Provide the (x, y) coordinate of the cell's center where the given text is located.  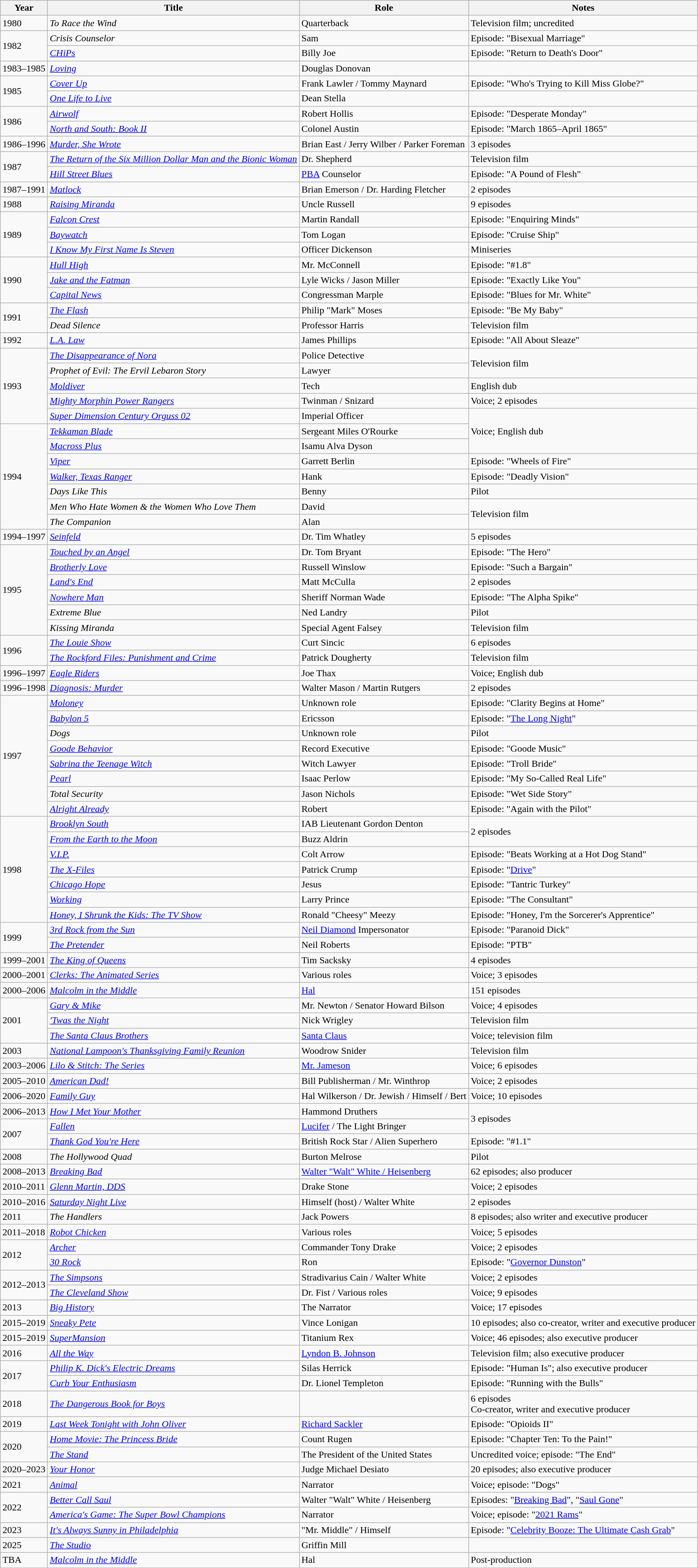
Joe Thax (384, 673)
Alright Already (173, 809)
Hank (384, 476)
Episode: "Paranoid Dick" (583, 930)
Days Like This (173, 492)
62 episodes; also producer (583, 1172)
Mighty Morphin Power Rangers (173, 401)
Family Guy (173, 1096)
Gary & Mike (173, 1005)
Episode: "Goode Music" (583, 748)
Seinfeld (173, 537)
Vince Lonigan (384, 1323)
Hal Wilkerson / Dr. Jewish / Himself / Bert (384, 1096)
Episode: "March 1865–April 1865" (583, 129)
Witch Lawyer (384, 764)
Colonel Austin (384, 129)
Episode: "Again with the Pilot" (583, 809)
Diagnosis: Murder (173, 688)
1997 (24, 756)
Tekkaman Blade (173, 431)
The President of the United States (384, 1454)
Cover Up (173, 83)
Macross Plus (173, 446)
North and South: Book II (173, 129)
Touched by an Angel (173, 552)
The Narrator (384, 1308)
1994–1997 (24, 537)
Colt Arrow (384, 854)
Notes (583, 8)
Pearl (173, 779)
Tom Logan (384, 235)
Murder, She Wrote (173, 144)
Commander Tony Drake (384, 1247)
2000–2001 (24, 975)
Crisis Counselor (173, 38)
Episode: "Troll Bride" (583, 764)
Congressman Marple (384, 295)
Mr. McConnell (384, 265)
Episode: "Wheels of Fire" (583, 461)
Episode: "Desperate Monday" (583, 114)
The Rockford Files: Punishment and Crime (173, 658)
The Studio (173, 1545)
Professor Harris (384, 325)
Episode: "Exactly Like You" (583, 280)
The King of Queens (173, 960)
Episode: "The Consultant" (583, 899)
10 episodes; also co-creator, writer and executive producer (583, 1323)
Officer Dickenson (384, 250)
National Lampoon's Thanksgiving Family Reunion (173, 1051)
Alan (384, 522)
Episode: "Chapter Ten: To the Pain!" (583, 1439)
The X-Files (173, 869)
Billy Joe (384, 53)
Episode: "My So-Called Real Life" (583, 779)
How I Met Your Mother (173, 1111)
Episode: "Wet Side Story" (583, 794)
Silas Herrick (384, 1368)
Matt McCulla (384, 582)
Dr. Tom Bryant (384, 552)
Episode: "Governor Dunston" (583, 1262)
Brian Emerson / Dr. Harding Fletcher (384, 189)
Stradivarius Cain / Walter White (384, 1277)
Role (384, 8)
Neil Diamond Impersonator (384, 930)
Baywatch (173, 235)
Matlock (173, 189)
Special Agent Falsey (384, 627)
The Companion (173, 522)
Dr. Shepherd (384, 159)
2010–2011 (24, 1187)
The Dangerous Book for Boys (173, 1403)
Uncredited voice; episode: "The End" (583, 1454)
Buzz Aldrin (384, 839)
1988 (24, 204)
Sam (384, 38)
Title (173, 8)
Sheriff Norman Wade (384, 597)
Tim Sacksky (384, 960)
Episode: "Cruise Ship" (583, 235)
30 Rock (173, 1262)
Total Security (173, 794)
From the Earth to the Moon (173, 839)
Television film; also executive producer (583, 1353)
Episode: "Running with the Bulls" (583, 1383)
Episode: "Bisexual Marriage" (583, 38)
Goode Behavior (173, 748)
Robert Hollis (384, 114)
Extreme Blue (173, 612)
L.A. Law (173, 340)
To Race the Wind (173, 23)
Titanium Rex (384, 1338)
Thank God You're Here (173, 1141)
2010–2016 (24, 1202)
Voice; 6 episodes (583, 1066)
Philip K. Dick's Electric Dreams (173, 1368)
The Return of the Six Million Dollar Man and the Bionic Woman (173, 159)
Voice; 3 episodes (583, 975)
2017 (24, 1375)
Episode: "#1.1" (583, 1141)
Episode: "Deadly Vision" (583, 476)
2008–2013 (24, 1172)
Chicago Hope (173, 884)
Himself (host) / Walter White (384, 1202)
1987–1991 (24, 189)
Quarterback (384, 23)
Lyle Wicks / Jason Miller (384, 280)
2019 (24, 1424)
SuperMansion (173, 1338)
1996 (24, 650)
Ronald "Cheesy" Meezy (384, 914)
Isamu Alva Dyson (384, 446)
1986–1996 (24, 144)
Woodrow Snider (384, 1051)
Episode: "A Pound of Flesh" (583, 174)
3rd Rock from the Sun (173, 930)
PBA Counselor (384, 174)
Nick Wrigley (384, 1020)
2001 (24, 1020)
2020 (24, 1447)
Griffin Mill (384, 1545)
The Pretender (173, 945)
1987 (24, 166)
2008 (24, 1157)
Sabrina the Teenage Witch (173, 764)
"Mr. Middle" / Himself (384, 1530)
Episode: "PTB" (583, 945)
Breaking Bad (173, 1172)
Ericsson (384, 718)
1980 (24, 23)
Ned Landry (384, 612)
Episode: "Such a Bargain" (583, 567)
Raising Miranda (173, 204)
The Santa Claus Brothers (173, 1036)
151 episodes (583, 990)
Episode: "All About Sleaze" (583, 340)
2000–2006 (24, 990)
Hill Street Blues (173, 174)
Voice; 10 episodes (583, 1096)
1983–1985 (24, 68)
1996–1998 (24, 688)
Nowhere Man (173, 597)
Judge Michael Desiato (384, 1470)
The Disappearance of Nora (173, 355)
Uncle Russell (384, 204)
Moldiver (173, 386)
Episode: "Who's Trying to Kill Miss Globe?" (583, 83)
Voice; 5 episodes (583, 1232)
2003 (24, 1051)
Voice; episode: "2021 Rams" (583, 1515)
Ron (384, 1262)
Dean Stella (384, 98)
Episode: "Beats Working at a Hot Dog Stand" (583, 854)
Dogs (173, 733)
Episode: "Blues for Mr. White" (583, 295)
1999 (24, 937)
The Hollywood Quad (173, 1157)
2012–2013 (24, 1285)
5 episodes (583, 537)
Jason Nichols (384, 794)
Episode: "Honey, I'm the Sorcerer's Apprentice" (583, 914)
James Phillips (384, 340)
2007 (24, 1134)
Mr. Newton / Senator Howard Bilson (384, 1005)
Richard Sackler (384, 1424)
6 episodes (583, 642)
Lawyer (384, 370)
Episode: "Human Is"; also executive producer (583, 1368)
Episode: "The Hero" (583, 552)
Home Movie: The Princess Bride (173, 1439)
Sergeant Miles O'Rourke (384, 431)
Dr. Tim Whatley (384, 537)
Animal (173, 1485)
1986 (24, 121)
Airwolf (173, 114)
Walter Mason / Martin Rutgers (384, 688)
Loving (173, 68)
1993 (24, 386)
Episode: "Tantric Turkey" (583, 884)
Voice; 46 episodes; also executive producer (583, 1338)
The Handlers (173, 1217)
Garrett Berlin (384, 461)
2006–2013 (24, 1111)
Episode: "Enquiring Minds" (583, 220)
Dead Silence (173, 325)
Post-production (583, 1560)
Voice; 4 episodes (583, 1005)
Men Who Hate Women & the Women Who Love Them (173, 507)
Dr. Lionel Templeton (384, 1383)
Voice; television film (583, 1036)
Honey, I Shrunk the Kids: The TV Show (173, 914)
1996–1997 (24, 673)
Episodes: "Breaking Bad", "Saul Gone" (583, 1500)
Capital News (173, 295)
2012 (24, 1255)
2021 (24, 1485)
Philip "Mark" Moses (384, 310)
Santa Claus (384, 1036)
Last Week Tonight with John Oliver (173, 1424)
CHiPs (173, 53)
The Stand (173, 1454)
Episode: "Drive" (583, 869)
Jack Powers (384, 1217)
English dub (583, 386)
Episode: "#1.8" (583, 265)
Jesus (384, 884)
Count Rugen (384, 1439)
Tech (384, 386)
All the Way (173, 1353)
Clerks: The Animated Series (173, 975)
Babylon 5 (173, 718)
Episode: "Celebrity Booze: The Ultimate Cash Grab" (583, 1530)
Year (24, 8)
Episode: "The Long Night" (583, 718)
Voice; episode: "Dogs" (583, 1485)
Archer (173, 1247)
Kissing Miranda (173, 627)
The Simpsons (173, 1277)
Television film; uncredited (583, 23)
1999–2001 (24, 960)
Imperial Officer (384, 416)
Lilo & Stitch: The Series (173, 1066)
Saturday Night Live (173, 1202)
V.I.P. (173, 854)
One Life to Live (173, 98)
Glenn Martin, DDS (173, 1187)
Burton Melrose (384, 1157)
Episode: "Clarity Begins at Home" (583, 703)
2025 (24, 1545)
Robert (384, 809)
The Flash (173, 310)
Hull High (173, 265)
Lucifer / The Light Bringer (384, 1126)
2022 (24, 1507)
Working (173, 899)
TBA (24, 1560)
Record Executive (384, 748)
America's Game: The Super Bowl Champions (173, 1515)
I Know My First Name Is Steven (173, 250)
1995 (24, 590)
1982 (24, 46)
Super Dimension Century Orguss 02 (173, 416)
9 episodes (583, 204)
1991 (24, 318)
8 episodes; also writer and executive producer (583, 1217)
2006–2020 (24, 1096)
Voice; 9 episodes (583, 1292)
Police Detective (384, 355)
IAB Lieutenant Gordon Denton (384, 824)
Moloney (173, 703)
Prophet of Evil: The Ervil Lebaron Story (173, 370)
Brooklyn South (173, 824)
Curb Your Enthusiasm (173, 1383)
1992 (24, 340)
Dr. Fist / Various roles (384, 1292)
20 episodes; also executive producer (583, 1470)
2020–2023 (24, 1470)
Jake and the Fatman (173, 280)
Your Honor (173, 1470)
Larry Prince (384, 899)
Miniseries (583, 250)
Hammond Druthers (384, 1111)
4 episodes (583, 960)
Land's End (173, 582)
Robot Chicken (173, 1232)
1985 (24, 91)
2023 (24, 1530)
Mr. Jameson (384, 1066)
Eagle Riders (173, 673)
Walker, Texas Ranger (173, 476)
It's Always Sunny in Philadelphia (173, 1530)
Episode: "Be My Baby" (583, 310)
2013 (24, 1308)
Episode: "Return to Death's Door" (583, 53)
The Cleveland Show (173, 1292)
Douglas Donovan (384, 68)
6 episodesCo-creator, writer and executive producer (583, 1403)
Benny (384, 492)
Brotherly Love (173, 567)
Twinman / Snizard (384, 401)
David (384, 507)
Voice; 17 episodes (583, 1308)
Patrick Crump (384, 869)
2011 (24, 1217)
British Rock Star / Alien Superhero (384, 1141)
Viper (173, 461)
Martin Randall (384, 220)
Russell Winslow (384, 567)
2011–2018 (24, 1232)
1998 (24, 869)
2016 (24, 1353)
Episode: "Opioids II" (583, 1424)
American Dad! (173, 1081)
2018 (24, 1403)
Isaac Perlow (384, 779)
1989 (24, 235)
Frank Lawler / Tommy Maynard (384, 83)
Patrick Dougherty (384, 658)
Episode: "The Alpha Spike" (583, 597)
Lyndon B. Johnson (384, 1353)
2005–2010 (24, 1081)
Neil Roberts (384, 945)
1990 (24, 280)
Better Call Saul (173, 1500)
1994 (24, 476)
Big History (173, 1308)
Brian East / Jerry Wilber / Parker Foreman (384, 144)
Bill Publisherman / Mr. Winthrop (384, 1081)
2003–2006 (24, 1066)
Fallen (173, 1126)
'Twas the Night (173, 1020)
Drake Stone (384, 1187)
Curt Sincic (384, 642)
Falcon Crest (173, 220)
Sneaky Pete (173, 1323)
The Louie Show (173, 642)
